For the text-containing cell, return its midpoint in (x, y) coordinate format. 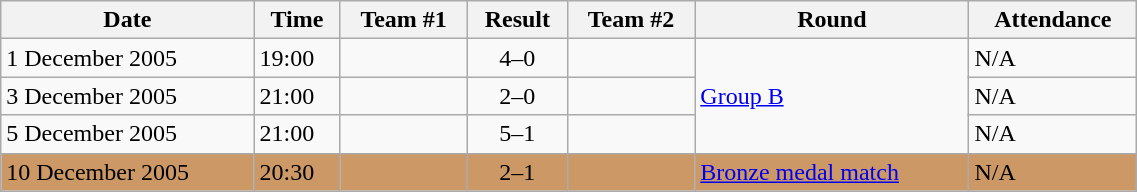
Bronze medal match (832, 172)
5 December 2005 (128, 134)
4–0 (517, 58)
Round (832, 20)
Date (128, 20)
10 December 2005 (128, 172)
2–0 (517, 96)
2–1 (517, 172)
Time (297, 20)
1 December 2005 (128, 58)
19:00 (297, 58)
20:30 (297, 172)
Attendance (1053, 20)
5–1 (517, 134)
Group B (832, 96)
Team #1 (404, 20)
Team #2 (631, 20)
Result (517, 20)
3 December 2005 (128, 96)
